Detect which cell encompasses the target text, then output its (x, y) center coordinate. 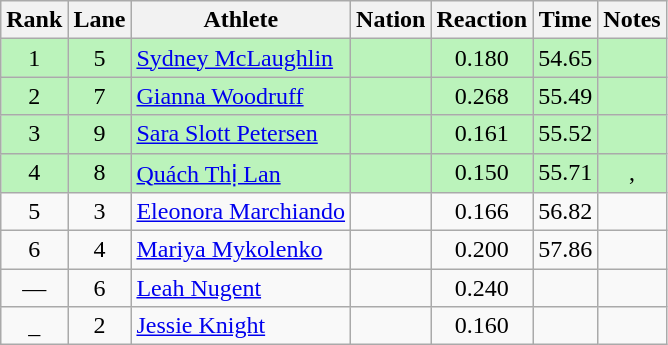
8 (100, 173)
0.150 (482, 173)
, (632, 173)
1 (34, 58)
0.166 (482, 212)
Rank (34, 20)
0.240 (482, 288)
0.180 (482, 58)
0.200 (482, 250)
_ (34, 326)
0.161 (482, 134)
55.52 (566, 134)
Leah Nugent (241, 288)
Lane (100, 20)
Eleonora Marchiando (241, 212)
Reaction (482, 20)
57.86 (566, 250)
Sydney McLaughlin (241, 58)
Athlete (241, 20)
9 (100, 134)
Quách Thị Lan (241, 173)
Jessie Knight (241, 326)
0.268 (482, 96)
55.49 (566, 96)
54.65 (566, 58)
Time (566, 20)
Notes (632, 20)
0.160 (482, 326)
7 (100, 96)
Gianna Woodruff (241, 96)
56.82 (566, 212)
Sara Slott Petersen (241, 134)
— (34, 288)
55.71 (566, 173)
Mariya Mykolenko (241, 250)
Nation (391, 20)
